Search for the cell housing the specified text and yield its [X, Y] center coordinate. 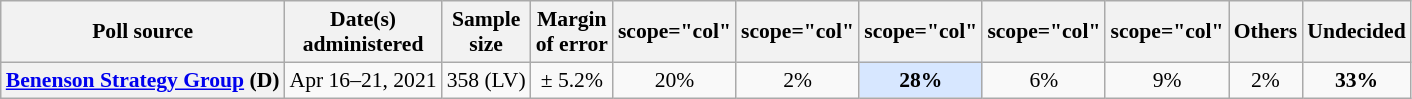
9% [1166, 80]
Others [1266, 32]
Poll source [143, 32]
Benenson Strategy Group (D) [143, 80]
Marginof error [572, 32]
Undecided [1356, 32]
Samplesize [486, 32]
6% [1044, 80]
33% [1356, 80]
± 5.2% [572, 80]
28% [920, 80]
Date(s)administered [364, 32]
20% [674, 80]
358 (LV) [486, 80]
Apr 16–21, 2021 [364, 80]
